Capture the cell that displays the provided text and extract its (X, Y) central coordinate. 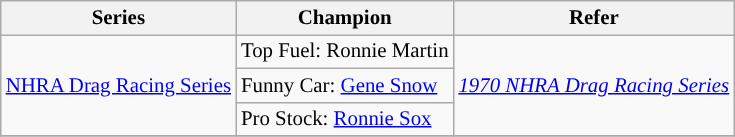
Refer (594, 18)
NHRA Drag Racing Series (118, 85)
Champion (345, 18)
Pro Stock: Ronnie Sox (345, 119)
Series (118, 18)
Top Fuel: Ronnie Martin (345, 51)
Funny Car: Gene Snow (345, 85)
1970 NHRA Drag Racing Series (594, 85)
